Scan for the cell matching the given text and deliver its [x, y] coordinate at center. 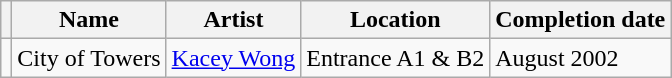
Artist [234, 20]
Location [396, 20]
Completion date [580, 20]
August 2002 [580, 58]
Name [89, 20]
City of Towers [89, 58]
Entrance A1 & B2 [396, 58]
Kacey Wong [234, 58]
